Detect which cell encompasses the target text, then output its (X, Y) center coordinate. 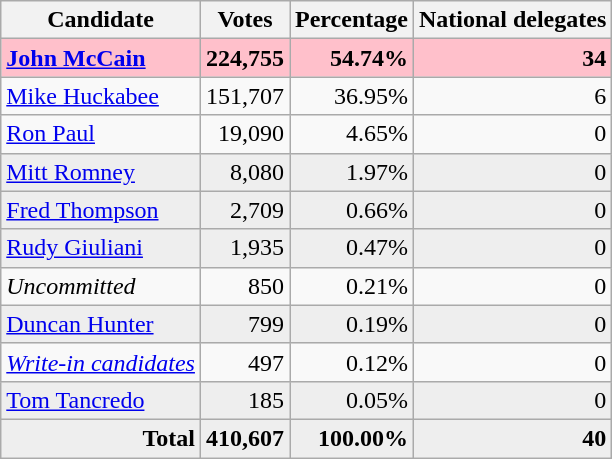
40 (512, 438)
185 (244, 400)
Candidate (101, 20)
Fred Thompson (101, 210)
8,080 (244, 172)
100.00% (352, 438)
1.97% (352, 172)
Mike Huckabee (101, 96)
Duncan Hunter (101, 324)
54.74% (352, 58)
John McCain (101, 58)
0.05% (352, 400)
Votes (244, 20)
1,935 (244, 248)
799 (244, 324)
Mitt Romney (101, 172)
151,707 (244, 96)
0.47% (352, 248)
Total (101, 438)
4.65% (352, 134)
2,709 (244, 210)
497 (244, 362)
Ron Paul (101, 134)
34 (512, 58)
Uncommitted (101, 286)
224,755 (244, 58)
36.95% (352, 96)
Tom Tancredo (101, 400)
National delegates (512, 20)
6 (512, 96)
0.66% (352, 210)
0.21% (352, 286)
0.19% (352, 324)
19,090 (244, 134)
Write-in candidates (101, 362)
0.12% (352, 362)
Percentage (352, 20)
410,607 (244, 438)
Rudy Giuliani (101, 248)
850 (244, 286)
